Return the (x, y) coordinate for the center point of the cell that contains the specified text.  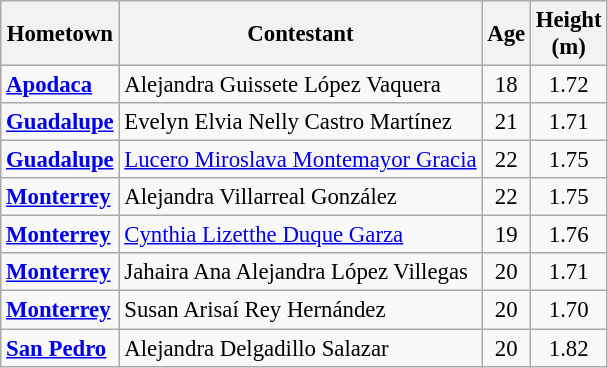
Cynthia Lizetthe Duque Garza (300, 235)
San Pedro (60, 348)
19 (506, 235)
Susan Arisaí Rey Hernández (300, 310)
Alejandra Guissete López Vaquera (300, 85)
Age (506, 34)
Height (m) (568, 34)
1.70 (568, 310)
Contestant (300, 34)
Alejandra Villarreal González (300, 197)
21 (506, 122)
Alejandra Delgadillo Salazar (300, 348)
1.82 (568, 348)
Lucero Miroslava Montemayor Gracia (300, 160)
18 (506, 85)
Jahaira Ana Alejandra López Villegas (300, 273)
Apodaca (60, 85)
Evelyn Elvia Nelly Castro Martínez (300, 122)
Hometown (60, 34)
1.76 (568, 235)
1.72 (568, 85)
